Search for the cell housing the specified text and yield its [X, Y] center coordinate. 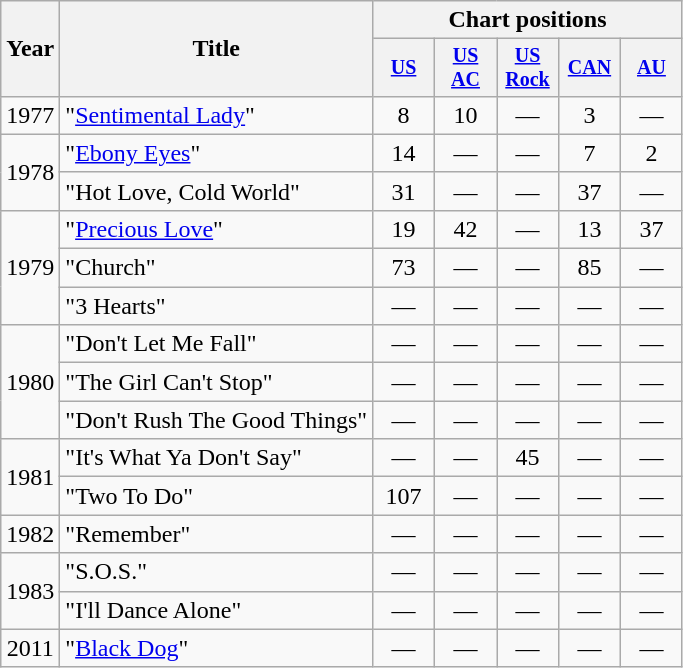
1978 [30, 172]
"Precious Love" [216, 229]
3 [589, 115]
45 [528, 458]
31 [404, 191]
"Don't Let Me Fall" [216, 344]
Title [216, 49]
7 [589, 153]
107 [404, 496]
AU [651, 68]
1982 [30, 534]
"S.O.S." [216, 572]
13 [589, 229]
"Hot Love, Cold World" [216, 191]
10 [466, 115]
1979 [30, 267]
1983 [30, 591]
1981 [30, 477]
Chart positions [528, 20]
Year [30, 49]
73 [404, 268]
"Black Dog" [216, 648]
"The Girl Can't Stop" [216, 382]
"3 Hearts" [216, 306]
"Remember" [216, 534]
USRock [528, 68]
19 [404, 229]
"Two To Do" [216, 496]
1977 [30, 115]
US [404, 68]
"Ebony Eyes" [216, 153]
2011 [30, 648]
"I'll Dance Alone" [216, 610]
USAC [466, 68]
"Don't Rush The Good Things" [216, 420]
1980 [30, 382]
CAN [589, 68]
14 [404, 153]
8 [404, 115]
"Church" [216, 268]
42 [466, 229]
"Sentimental Lady" [216, 115]
2 [651, 153]
"It's What Ya Don't Say" [216, 458]
85 [589, 268]
